Scan for the cell matching the given text and deliver its (X, Y) coordinate at center. 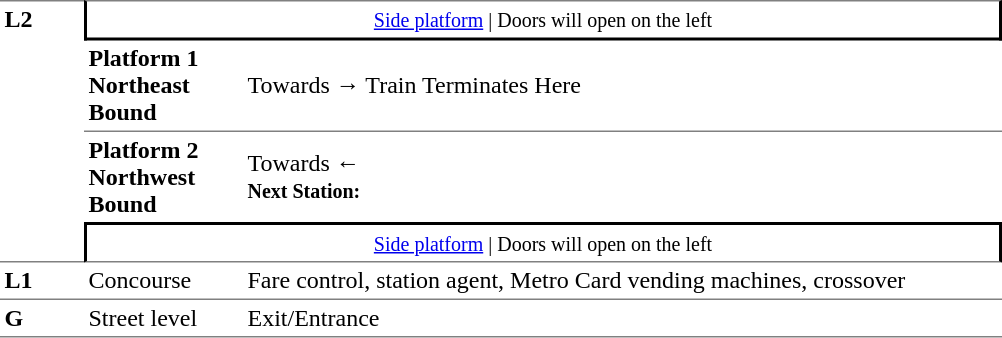
Exit/Entrance (622, 318)
Towards ← Next Station: (622, 177)
Platform 2Northwest Bound (164, 177)
Fare control, station agent, Metro Card vending machines, crossover (622, 280)
L2 (42, 131)
Towards → Train Terminates Here (622, 86)
Platform 1Northeast Bound (164, 86)
Concourse (164, 280)
L1 (42, 280)
Street level (164, 318)
G (42, 318)
